Capture the cell that displays the provided text and extract its (X, Y) central coordinate. 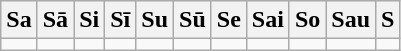
Su (155, 20)
Sā (55, 20)
Sī (120, 20)
Sai (268, 20)
So (307, 20)
Sau (351, 20)
Si (90, 20)
Sa (19, 20)
S (388, 20)
Se (228, 20)
Sū (193, 20)
